From the cell containing the given text, extract its center point as (X, Y) coordinate. 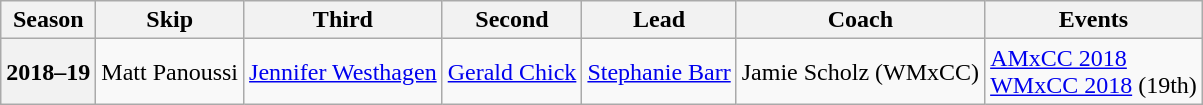
Third (344, 20)
Second (512, 20)
Season (48, 20)
Gerald Chick (512, 72)
Lead (659, 20)
Jamie Scholz (WMxCC) (860, 72)
Stephanie Barr (659, 72)
AMxCC 2018 WMxCC 2018 (19th) (1094, 72)
Coach (860, 20)
2018–19 (48, 72)
Skip (170, 20)
Matt Panoussi (170, 72)
Events (1094, 20)
Jennifer Westhagen (344, 72)
